Provide the (x, y) coordinate of the cell's center where the given text is located.  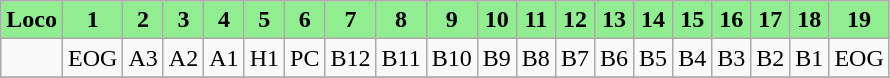
10 (496, 20)
A2 (183, 58)
B3 (732, 58)
6 (305, 20)
14 (654, 20)
5 (264, 20)
B11 (401, 58)
4 (224, 20)
A1 (224, 58)
2 (143, 20)
B8 (536, 58)
B4 (692, 58)
8 (401, 20)
13 (614, 20)
12 (574, 20)
PC (305, 58)
Loco (32, 20)
19 (859, 20)
B9 (496, 58)
H1 (264, 58)
B5 (654, 58)
B10 (452, 58)
1 (92, 20)
7 (350, 20)
3 (183, 20)
A3 (143, 58)
18 (810, 20)
11 (536, 20)
B12 (350, 58)
B2 (770, 58)
16 (732, 20)
B7 (574, 58)
15 (692, 20)
9 (452, 20)
17 (770, 20)
B1 (810, 58)
B6 (614, 58)
